From the cell containing the given text, extract its center point as (x, y) coordinate. 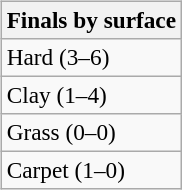
Carpet (1–0) (91, 171)
Hard (3–6) (91, 57)
Grass (0–0) (91, 133)
Clay (1–4) (91, 95)
Finals by surface (91, 20)
